Detect which cell encompasses the target text, then output its (x, y) center coordinate. 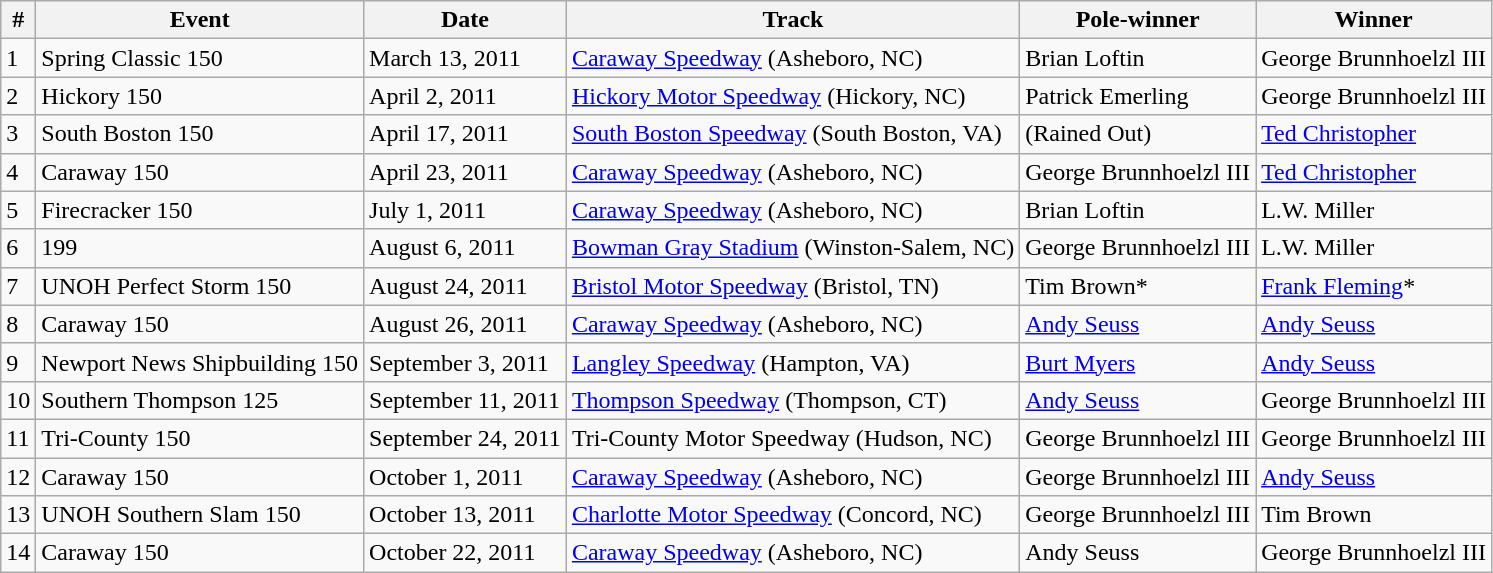
Date (466, 20)
8 (18, 324)
Hickory 150 (200, 96)
6 (18, 248)
April 23, 2011 (466, 172)
Hickory Motor Speedway (Hickory, NC) (792, 96)
Langley Speedway (Hampton, VA) (792, 362)
September 24, 2011 (466, 438)
14 (18, 553)
South Boston 150 (200, 134)
September 11, 2011 (466, 400)
1 (18, 58)
April 17, 2011 (466, 134)
Bowman Gray Stadium (Winston-Salem, NC) (792, 248)
Firecracker 150 (200, 210)
4 (18, 172)
Charlotte Motor Speedway (Concord, NC) (792, 515)
Burt Myers (1138, 362)
Newport News Shipbuilding 150 (200, 362)
Event (200, 20)
Thompson Speedway (Thompson, CT) (792, 400)
Spring Classic 150 (200, 58)
10 (18, 400)
October 22, 2011 (466, 553)
Tri-County Motor Speedway (Hudson, NC) (792, 438)
October 13, 2011 (466, 515)
199 (200, 248)
12 (18, 477)
August 6, 2011 (466, 248)
Southern Thompson 125 (200, 400)
South Boston Speedway (South Boston, VA) (792, 134)
13 (18, 515)
Bristol Motor Speedway (Bristol, TN) (792, 286)
Track (792, 20)
Tim Brown* (1138, 286)
October 1, 2011 (466, 477)
# (18, 20)
5 (18, 210)
Tri-County 150 (200, 438)
Pole-winner (1138, 20)
July 1, 2011 (466, 210)
11 (18, 438)
UNOH Perfect Storm 150 (200, 286)
August 24, 2011 (466, 286)
Tim Brown (1374, 515)
August 26, 2011 (466, 324)
7 (18, 286)
Winner (1374, 20)
9 (18, 362)
2 (18, 96)
UNOH Southern Slam 150 (200, 515)
(Rained Out) (1138, 134)
Patrick Emerling (1138, 96)
March 13, 2011 (466, 58)
Frank Fleming* (1374, 286)
3 (18, 134)
April 2, 2011 (466, 96)
September 3, 2011 (466, 362)
